Output the (X, Y) coordinate of the center of the cell containing the given text.  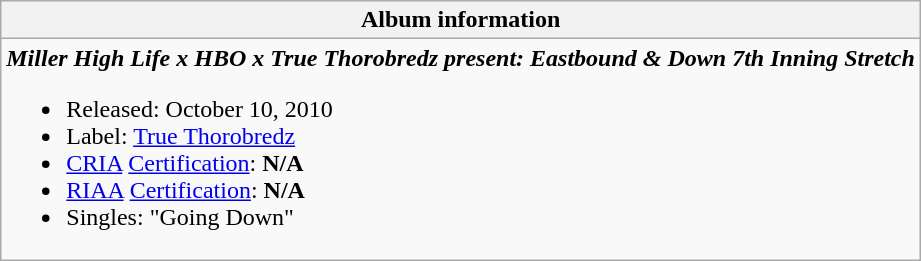
Album information (461, 20)
